Output the (x, y) coordinate of the center of the cell containing the given text.  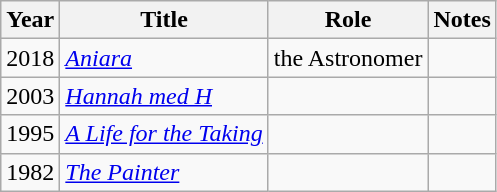
1995 (30, 134)
The Painter (164, 172)
1982 (30, 172)
Role (348, 20)
Year (30, 20)
Aniara (164, 58)
Title (164, 20)
Notes (462, 20)
2018 (30, 58)
A Life for the Taking (164, 134)
2003 (30, 96)
Hannah med H (164, 96)
the Astronomer (348, 58)
